From the cell containing the given text, extract its center point as [X, Y] coordinate. 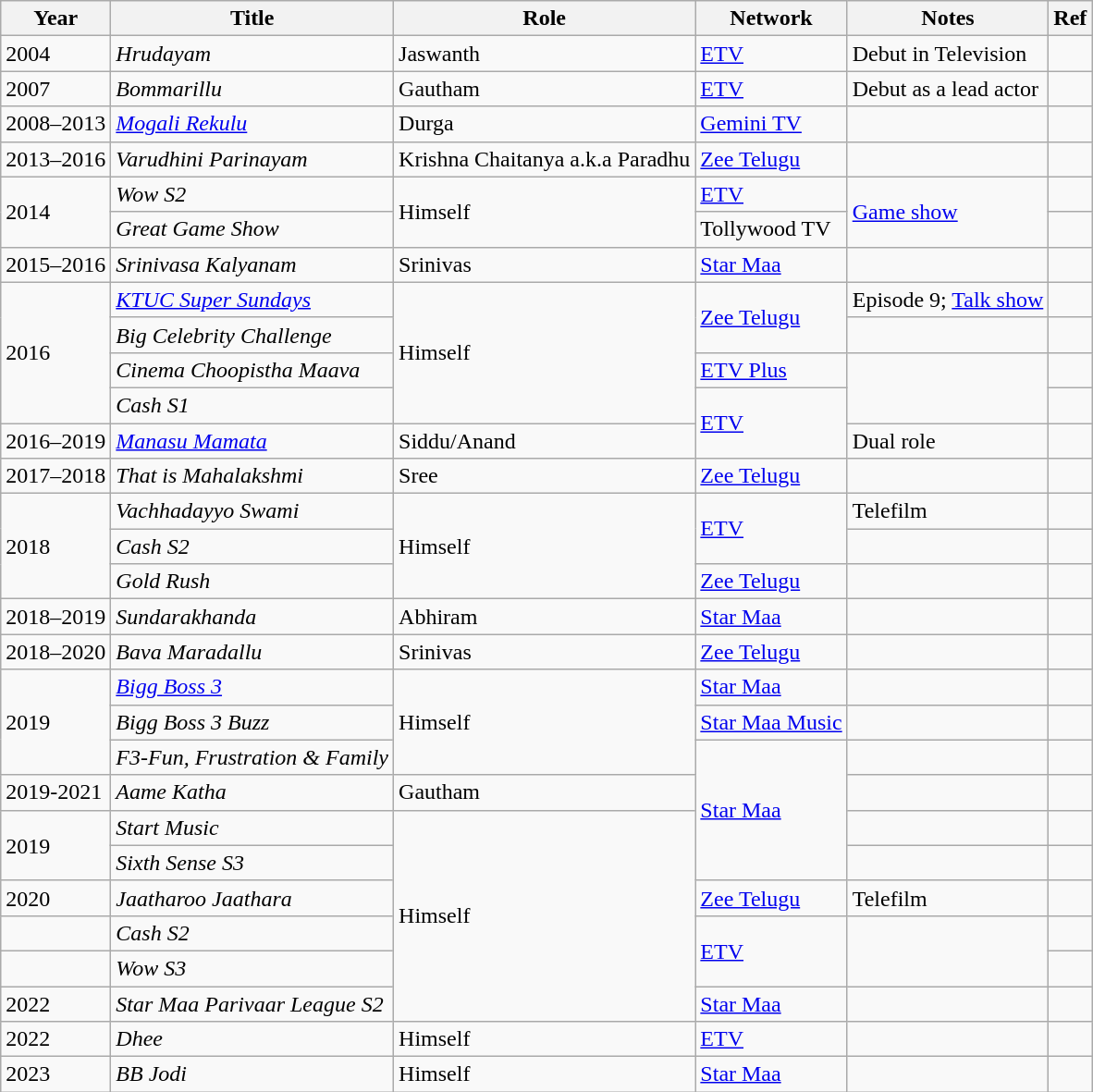
Aame Katha [252, 792]
That is Mahalakshmi [252, 476]
Network [771, 18]
Durga [545, 124]
Episode 9; Talk show [948, 300]
Cash S1 [252, 405]
Star Maa Music [771, 722]
Sixth Sense S3 [252, 863]
2018–2019 [55, 617]
Gold Rush [252, 582]
Krishna Chaitanya a.k.a Paradhu [545, 159]
KTUC Super Sundays [252, 300]
Abhiram [545, 617]
Game show [948, 212]
2018 [55, 546]
Year [55, 18]
Wow S2 [252, 194]
Gemini TV [771, 124]
Notes [948, 18]
Sundarakhanda [252, 617]
Role [545, 18]
Sree [545, 476]
2016 [55, 352]
Varudhini Parinayam [252, 159]
Bigg Boss 3 [252, 687]
Hrudayam [252, 54]
Great Game Show [252, 229]
2008–2013 [55, 124]
Dual role [948, 441]
Manasu Mamata [252, 441]
Bava Maradallu [252, 652]
Jaatharoo Jaathara [252, 898]
F3-Fun, Frustration & Family [252, 757]
Siddu/Anand [545, 441]
Start Music [252, 828]
2017–2018 [55, 476]
2023 [55, 1074]
2016–2019 [55, 441]
2018–2020 [55, 652]
2014 [55, 212]
Star Maa Parivaar League S2 [252, 1003]
Debut as a lead actor [948, 89]
Debut in Television [948, 54]
Srinivasa Kalyanam [252, 264]
Wow S3 [252, 968]
2007 [55, 89]
Mogali Rekulu [252, 124]
ETV Plus [771, 370]
2013–2016 [55, 159]
2015–2016 [55, 264]
Vachhadayyo Swami [252, 511]
Jaswanth [545, 54]
Tollywood TV [771, 229]
Cinema Choopistha Maava [252, 370]
Bigg Boss 3 Buzz [252, 722]
Ref [1071, 18]
BB Jodi [252, 1074]
2020 [55, 898]
2004 [55, 54]
Bommarillu [252, 89]
Title [252, 18]
Dhee [252, 1039]
2019-2021 [55, 792]
Big Celebrity Challenge [252, 335]
